For the text-containing cell, return its midpoint in (x, y) coordinate format. 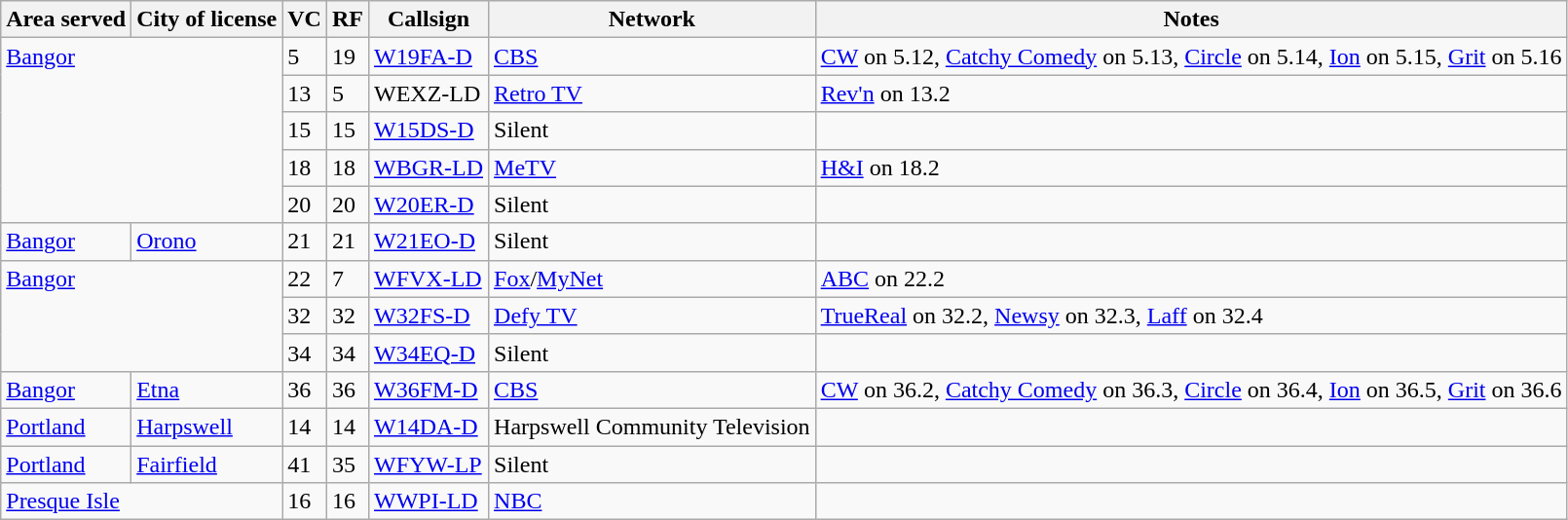
Fox/MyNet (653, 279)
13 (305, 93)
City of license (206, 19)
WEXZ-LD (429, 93)
Fairfield (206, 464)
RF (347, 19)
NBC (653, 501)
MeTV (653, 167)
VC (305, 19)
Harpswell (206, 427)
35 (347, 464)
WWPI-LD (429, 501)
Etna (206, 390)
19 (347, 56)
H&I on 18.2 (1191, 167)
Defy TV (653, 316)
Callsign (429, 19)
W14DA-D (429, 427)
Rev'n on 13.2 (1191, 93)
Orono (206, 241)
WFVX-LD (429, 279)
W36FM-D (429, 390)
W19FA-D (429, 56)
Notes (1191, 19)
41 (305, 464)
Network (653, 19)
ABC on 22.2 (1191, 279)
Retro TV (653, 93)
Presque Isle (142, 501)
W32FS-D (429, 316)
7 (347, 279)
Harpswell Community Television (653, 427)
W34EQ-D (429, 353)
WFYW-LP (429, 464)
TrueReal on 32.2, Newsy on 32.3, Laff on 32.4 (1191, 316)
Area served (66, 19)
22 (305, 279)
W15DS-D (429, 130)
W20ER-D (429, 204)
WBGR-LD (429, 167)
W21EO-D (429, 241)
CW on 5.12, Catchy Comedy on 5.13, Circle on 5.14, Ion on 5.15, Grit on 5.16 (1191, 56)
CW on 36.2, Catchy Comedy on 36.3, Circle on 36.4, Ion on 36.5, Grit on 36.6 (1191, 390)
